Search for the cell housing the specified text and yield its (X, Y) center coordinate. 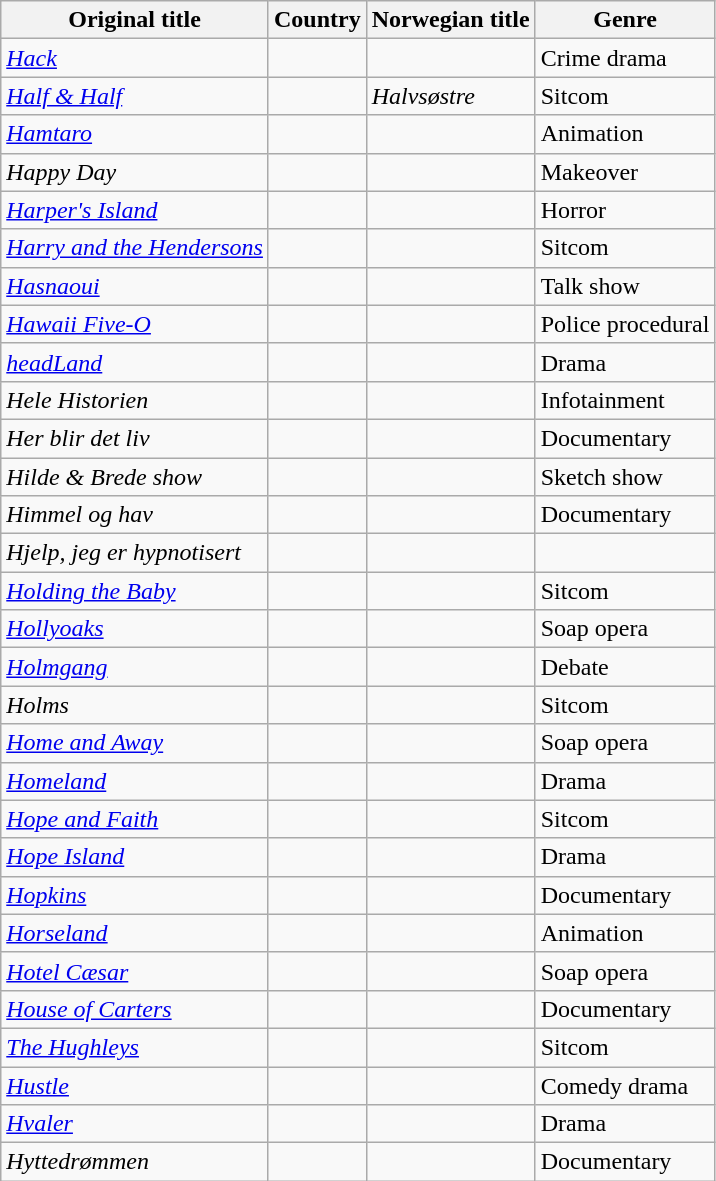
The Hughleys (135, 1047)
Hjelp, jeg er hypnotisert (135, 553)
Hollyoaks (135, 629)
headLand (135, 362)
Sketch show (625, 477)
Harper's Island (135, 210)
House of Carters (135, 1009)
Hilde & Brede show (135, 477)
Hvaler (135, 1124)
Hope and Faith (135, 819)
Harry and the Hendersons (135, 248)
Original title (135, 20)
Talk show (625, 286)
Hasnaoui (135, 286)
Her blir det liv (135, 438)
Holms (135, 705)
Police procedural (625, 324)
Hack (135, 58)
Holmgang (135, 667)
Makeover (625, 172)
Home and Away (135, 743)
Debate (625, 667)
Half & Half (135, 96)
Country (317, 20)
Horror (625, 210)
Comedy drama (625, 1085)
Infotainment (625, 400)
Holding the Baby (135, 591)
Hope Island (135, 857)
Hele Historien (135, 400)
Hawaii Five-O (135, 324)
Crime drama (625, 58)
Hustle (135, 1085)
Hamtaro (135, 134)
Homeland (135, 781)
Genre (625, 20)
Norwegian title (450, 20)
Horseland (135, 933)
Hotel Cæsar (135, 971)
Halvsøstre (450, 96)
Hyttedrømmen (135, 1162)
Happy Day (135, 172)
Hopkins (135, 895)
Himmel og hav (135, 515)
